Find where the given text appears and provide that cell's center as [X, Y] coordinate. 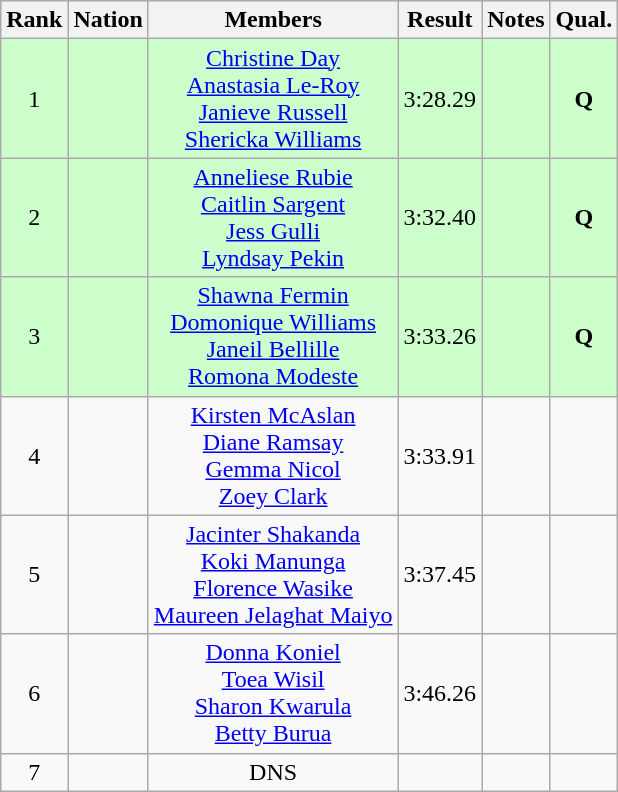
Shawna FerminDomonique WilliamsJaneil BellilleRomona Modeste [273, 336]
5 [34, 574]
6 [34, 694]
Members [273, 20]
3:37.45 [440, 574]
3 [34, 336]
Jacinter ShakandaKoki ManungaFlorence WasikeMaureen Jelaghat Maiyo [273, 574]
Rank [34, 20]
Nation [108, 20]
3:32.40 [440, 218]
4 [34, 456]
3:33.91 [440, 456]
DNS [273, 772]
Notes [516, 20]
7 [34, 772]
3:28.29 [440, 98]
Anneliese RubieCaitlin SargentJess GulliLyndsay Pekin [273, 218]
Christine DayAnastasia Le-RoyJanieve RussellShericka Williams [273, 98]
2 [34, 218]
Donna KonielToea WisilSharon KwarulaBetty Burua [273, 694]
Qual. [584, 20]
1 [34, 98]
Kirsten McAslanDiane RamsayGemma NicolZoey Clark [273, 456]
3:46.26 [440, 694]
3:33.26 [440, 336]
Result [440, 20]
